Detect which cell encompasses the target text, then output its [X, Y] center coordinate. 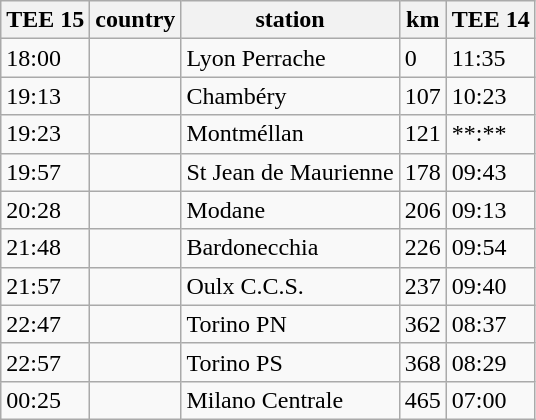
St Jean de Maurienne [290, 172]
465 [422, 400]
Torino PN [290, 324]
107 [422, 96]
21:57 [46, 286]
09:54 [490, 248]
Oulx C.C.S. [290, 286]
TEE 15 [46, 20]
Milano Centrale [290, 400]
station [290, 20]
22:47 [46, 324]
**:** [490, 134]
Lyon Perrache [290, 58]
country [136, 20]
18:00 [46, 58]
206 [422, 210]
19:13 [46, 96]
20:28 [46, 210]
Montméllan [290, 134]
0 [422, 58]
Modane [290, 210]
226 [422, 248]
09:43 [490, 172]
Chambéry [290, 96]
178 [422, 172]
11:35 [490, 58]
19:57 [46, 172]
Bardonecchia [290, 248]
07:00 [490, 400]
09:40 [490, 286]
TEE 14 [490, 20]
19:23 [46, 134]
21:48 [46, 248]
237 [422, 286]
10:23 [490, 96]
09:13 [490, 210]
00:25 [46, 400]
362 [422, 324]
km [422, 20]
Torino PS [290, 362]
22:57 [46, 362]
08:37 [490, 324]
368 [422, 362]
121 [422, 134]
08:29 [490, 362]
